For the text-containing cell, return its midpoint in [X, Y] coordinate format. 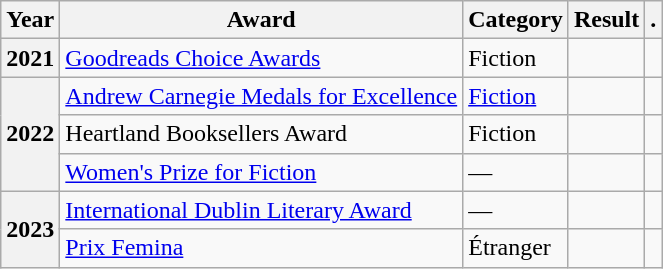
Prix Femina [262, 248]
2022 [30, 134]
Heartland Booksellers Award [262, 134]
Étranger [516, 248]
. [654, 20]
International Dublin Literary Award [262, 210]
Goodreads Choice Awards [262, 58]
Award [262, 20]
Women's Prize for Fiction [262, 172]
Andrew Carnegie Medals for Excellence [262, 96]
Result [606, 20]
2023 [30, 229]
Year [30, 20]
2021 [30, 58]
Category [516, 20]
